Search for the cell housing the specified text and yield its [x, y] center coordinate. 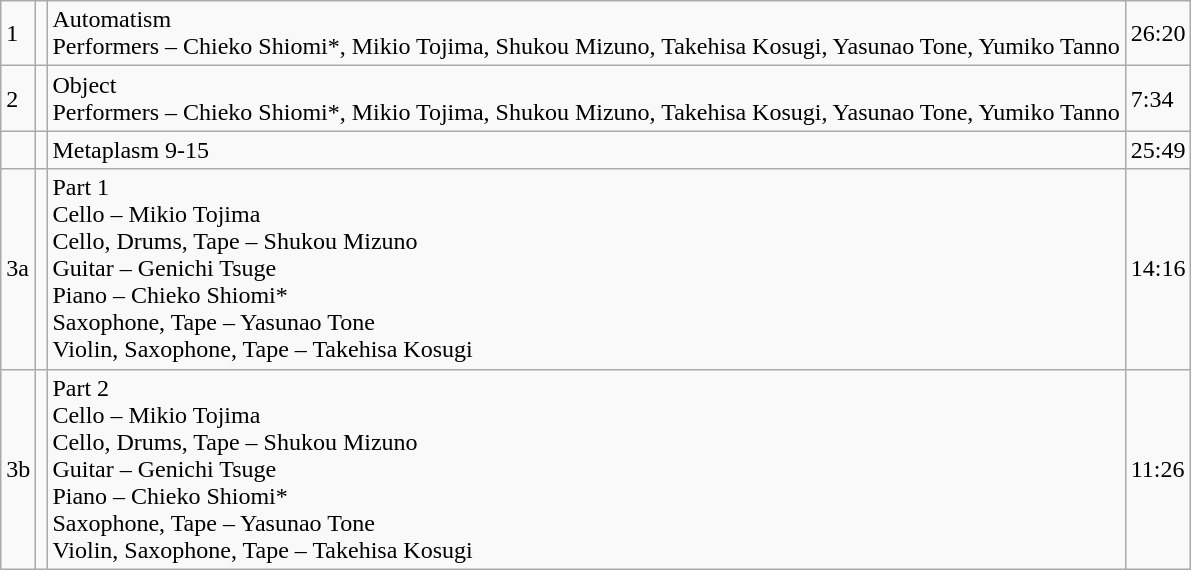
3b [18, 469]
2 [18, 98]
25:49 [1158, 150]
Metaplasm 9-15 [586, 150]
11:26 [1158, 469]
3a [18, 269]
26:20 [1158, 34]
ObjectPerformers – Chieko Shiomi*, Mikio Tojima, Shukou Mizuno, Takehisa Kosugi, Yasunao Tone, Yumiko Tanno [586, 98]
7:34 [1158, 98]
AutomatismPerformers – Chieko Shiomi*, Mikio Tojima, Shukou Mizuno, Takehisa Kosugi, Yasunao Tone, Yumiko Tanno [586, 34]
14:16 [1158, 269]
1 [18, 34]
